Detect which cell encompasses the target text, then output its [x, y] center coordinate. 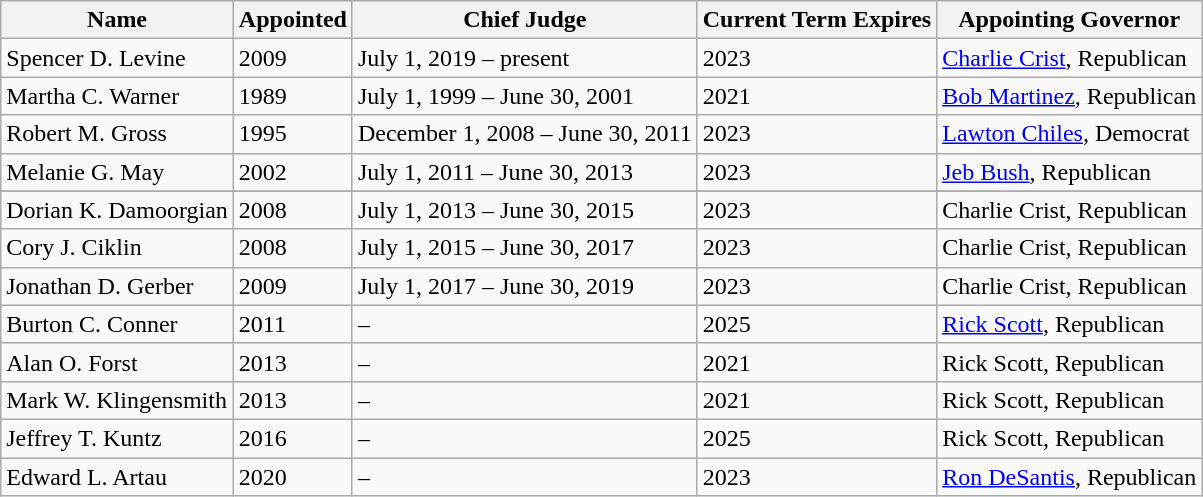
July 1, 1999 – June 30, 2001 [524, 96]
2002 [292, 172]
July 1, 2017 – June 30, 2019 [524, 286]
Melanie G. May [118, 172]
Appointed [292, 20]
Appointing Governor [1070, 20]
Alan O. Forst [118, 362]
Lawton Chiles, Democrat [1070, 134]
2020 [292, 477]
July 1, 2011 – June 30, 2013 [524, 172]
2011 [292, 324]
Jonathan D. Gerber [118, 286]
2016 [292, 438]
Current Term Expires [817, 20]
Jeb Bush, Republican [1070, 172]
July 1, 2015 – June 30, 2017 [524, 248]
Robert M. Gross [118, 134]
Chief Judge [524, 20]
1995 [292, 134]
July 1, 2013 – June 30, 2015 [524, 210]
Spencer D. Levine [118, 58]
Jeffrey T. Kuntz [118, 438]
July 1, 2019 – present [524, 58]
Bob Martinez, Republican [1070, 96]
1989 [292, 96]
Dorian K. Damoorgian [118, 210]
Ron DeSantis, Republican [1070, 477]
Edward L. Artau [118, 477]
Martha C. Warner [118, 96]
Burton C. Conner [118, 324]
Name [118, 20]
December 1, 2008 – June 30, 2011 [524, 134]
Mark W. Klingensmith [118, 400]
Cory J. Ciklin [118, 248]
